For the text-containing cell, return its midpoint in [X, Y] coordinate format. 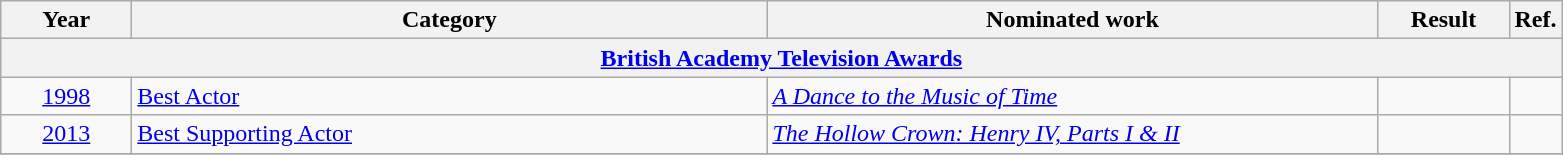
The Hollow Crown: Henry IV, Parts I & II [1072, 134]
Year [66, 20]
A Dance to the Music of Time [1072, 96]
Best Actor [450, 96]
Best Supporting Actor [450, 134]
Ref. [1536, 20]
Category [450, 20]
British Academy Television Awards [782, 58]
1998 [66, 96]
Nominated work [1072, 20]
Result [1444, 20]
2013 [66, 134]
